Capture the cell that displays the provided text and extract its (X, Y) central coordinate. 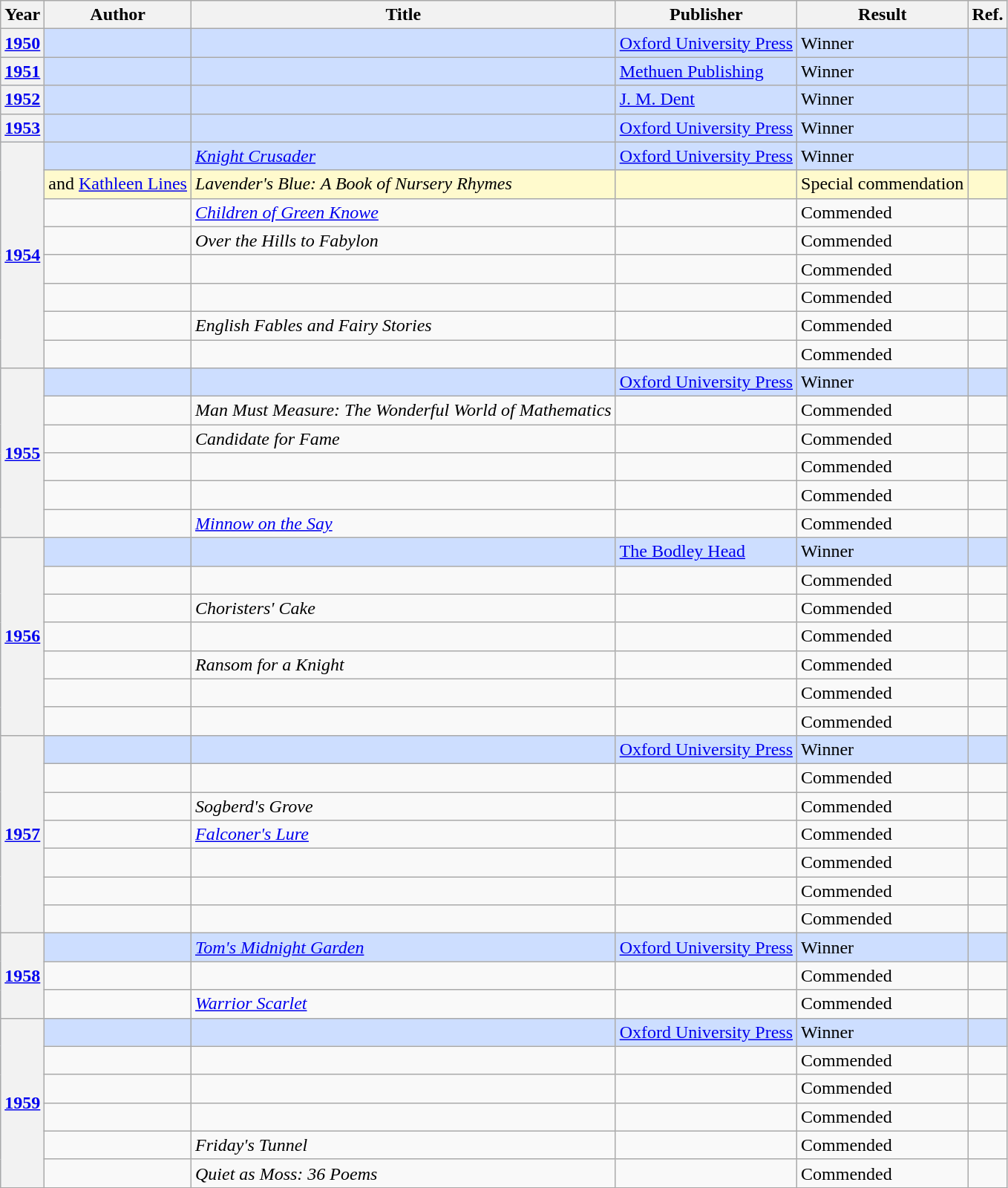
English Fables and Fairy Stories (403, 325)
Methuen Publishing (706, 71)
Children of Green Knowe (403, 212)
Year (22, 15)
1959 (22, 1103)
Title (403, 15)
1952 (22, 99)
1953 (22, 128)
1958 (22, 976)
1954 (22, 255)
Knight Crusader (403, 156)
Publisher (706, 15)
Sogberd's Grove (403, 806)
Falconer's Lure (403, 835)
1956 (22, 636)
Ransom for a Knight (403, 665)
The Bodley Head (706, 552)
Warrior Scarlet (403, 1004)
Tom's Midnight Garden (403, 947)
Over the Hills to Fabylon (403, 241)
1955 (22, 453)
Man Must Measure: The Wonderful World of Mathematics (403, 411)
Author (118, 15)
Result (883, 15)
Minnow on the Say (403, 523)
1951 (22, 71)
Ref. (987, 15)
Candidate for Fame (403, 439)
and Kathleen Lines (118, 184)
Quiet as Moss: 36 Poems (403, 1173)
Choristers' Cake (403, 608)
J. M. Dent (706, 99)
1957 (22, 834)
Lavender's Blue: A Book of Nursery Rhymes (403, 184)
Friday's Tunnel (403, 1145)
Special commendation (883, 184)
1950 (22, 43)
